Identify which cell holds the provided text, then report its (X, Y) central coordinate. 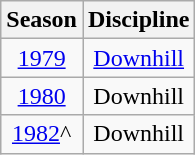
Season (42, 20)
1982^ (42, 134)
1979 (42, 58)
Discipline (138, 20)
1980 (42, 96)
